Extract the [x, y] coordinate from the center of the cell holding the provided text.  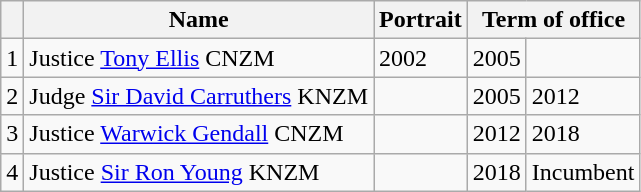
4 [12, 172]
3 [12, 134]
Justice Tony Ellis CNZM [199, 58]
Justice Sir Ron Young KNZM [199, 172]
Term of office [554, 20]
2002 [421, 58]
Name [199, 20]
Portrait [421, 20]
Judge Sir David Carruthers KNZM [199, 96]
Incumbent [583, 172]
1 [12, 58]
Justice Warwick Gendall CNZM [199, 134]
2 [12, 96]
